Return the (x, y) coordinate for the center point of the cell that contains the specified text.  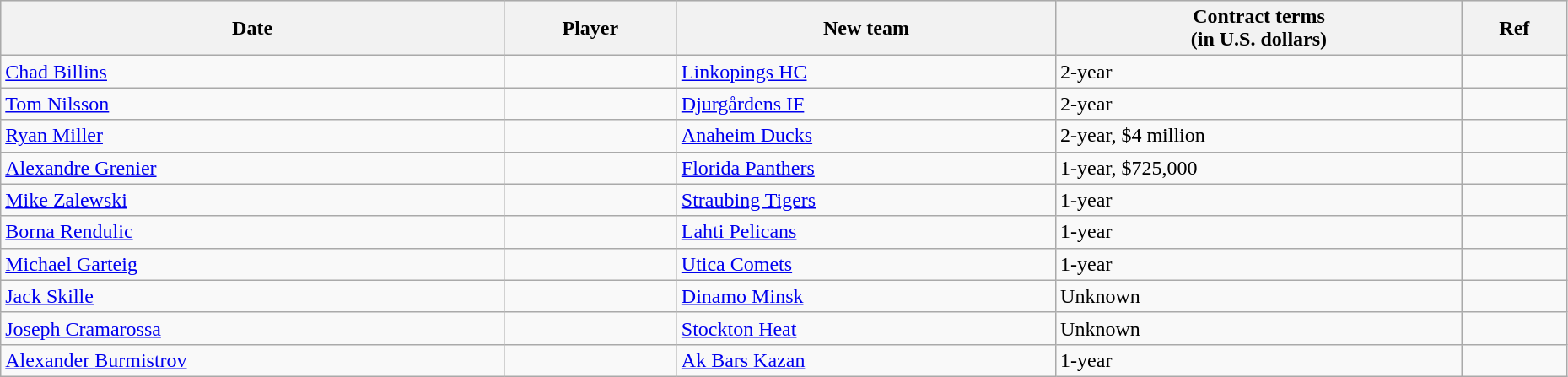
Stockton Heat (865, 328)
Linkopings HC (865, 72)
Florida Panthers (865, 168)
Alexander Burmistrov (253, 360)
New team (865, 29)
1-year, $725,000 (1259, 168)
Ryan Miller (253, 136)
Ref (1514, 29)
Ak Bars Kazan (865, 360)
Utica Comets (865, 264)
Player (590, 29)
Straubing Tigers (865, 200)
Chad Billins (253, 72)
Mike Zalewski (253, 200)
Date (253, 29)
2-year, $4 million (1259, 136)
Tom Nilsson (253, 104)
Alexandre Grenier (253, 168)
Michael Garteig (253, 264)
Dinamo Minsk (865, 296)
Jack Skille (253, 296)
Lahti Pelicans (865, 232)
Anaheim Ducks (865, 136)
Contract terms(in U.S. dollars) (1259, 29)
Borna Rendulic (253, 232)
Djurgårdens IF (865, 104)
Joseph Cramarossa (253, 328)
